Search for the cell housing the specified text and yield its [X, Y] center coordinate. 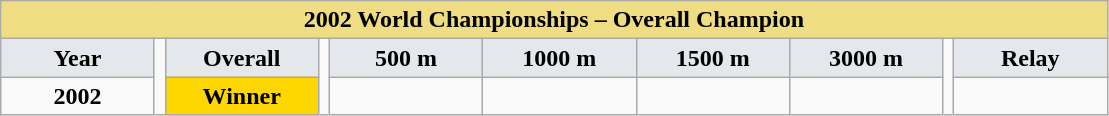
Overall [242, 58]
1500 m [712, 58]
1000 m [560, 58]
Winner [242, 96]
3000 m [866, 58]
2002 [78, 96]
Year [78, 58]
500 m [406, 58]
Relay [1030, 58]
2002 World Championships – Overall Champion [554, 20]
